Capture the cell that displays the provided text and extract its (X, Y) central coordinate. 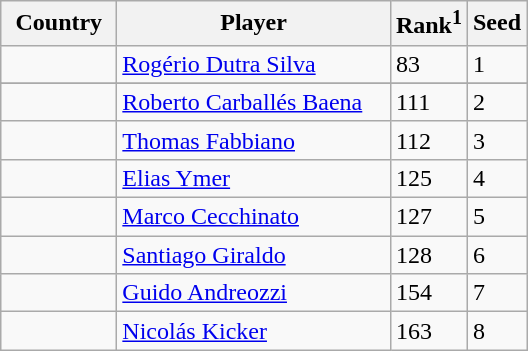
Guido Andreozzi (254, 293)
Santiago Giraldo (254, 255)
83 (428, 64)
5 (496, 217)
127 (428, 217)
8 (496, 331)
154 (428, 293)
Country (59, 24)
Player (254, 24)
Thomas Fabbiano (254, 140)
3 (496, 140)
Roberto Carballés Baena (254, 102)
7 (496, 293)
Nicolás Kicker (254, 331)
Elias Ymer (254, 178)
2 (496, 102)
125 (428, 178)
Seed (496, 24)
6 (496, 255)
111 (428, 102)
Marco Cecchinato (254, 217)
112 (428, 140)
4 (496, 178)
Rogério Dutra Silva (254, 64)
Rank1 (428, 24)
163 (428, 331)
1 (496, 64)
128 (428, 255)
